Search for the cell housing the specified text and yield its [x, y] center coordinate. 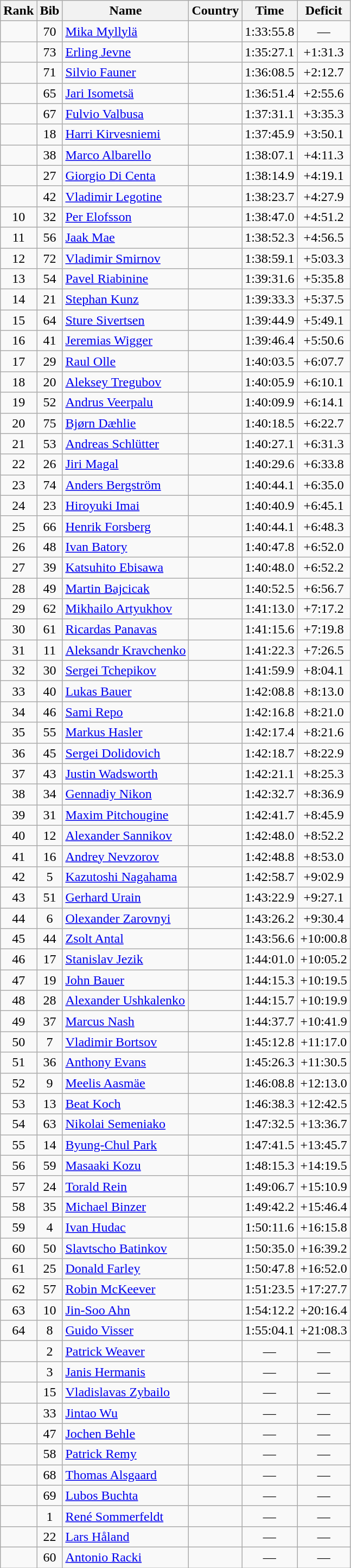
1:42:17.4 [270, 733]
1:33:55.8 [270, 31]
+6:35.0 [323, 485]
+10:00.8 [323, 939]
1:47:41.5 [270, 1145]
Jaak Mae [126, 237]
1:44:15.3 [270, 980]
1:42:58.7 [270, 877]
+4:27.9 [323, 196]
+8:45.9 [323, 815]
Vladislavas Zybailo [126, 1392]
Byung-Chul Park [126, 1145]
Justin Wadsworth [126, 774]
+6:33.8 [323, 464]
Marcus Nash [126, 1021]
7 [50, 1042]
+2:12.7 [323, 73]
+4:19.1 [323, 176]
Patrick Weaver [126, 1351]
+16:52.0 [323, 1269]
+12:42.5 [323, 1104]
1:36:08.5 [270, 73]
+5:03.3 [323, 258]
1:40:47.8 [270, 547]
1:40:05.9 [270, 382]
1:55:04.1 [270, 1331]
+10:19.5 [323, 980]
Raul Olle [126, 361]
Zsolt Antal [126, 939]
Harri Kirvesniemi [126, 134]
1:47:32.5 [270, 1124]
Anders Bergström [126, 485]
Slavtscho Batinkov [126, 1248]
Jin-Soo Ahn [126, 1310]
1:44:37.7 [270, 1021]
Lukas Bauer [126, 691]
+5:35.8 [323, 279]
+10:19.9 [323, 1001]
1:38:23.7 [270, 196]
+5:50.6 [323, 341]
1:42:21.1 [270, 774]
1:54:12.2 [270, 1310]
8 [50, 1331]
Name [126, 11]
+4:56.5 [323, 237]
+6:14.1 [323, 403]
1:40:03.5 [270, 361]
Aleksandr Kravchenko [126, 650]
1:42:16.8 [270, 712]
+13:45.7 [323, 1145]
+20:16.4 [323, 1310]
+7:26.5 [323, 650]
1:43:22.9 [270, 897]
+9:27.1 [323, 897]
5 [50, 877]
1:40:48.0 [270, 567]
1:41:59.9 [270, 671]
+6:56.7 [323, 588]
2 [50, 1351]
1:39:44.9 [270, 320]
+3:35.3 [323, 114]
Andrus Veerpalu [126, 403]
+5:49.1 [323, 320]
Ricardas Panavas [126, 630]
69 [50, 1495]
Martin Bajcicak [126, 588]
Patrick Remy [126, 1454]
1:40:40.9 [270, 506]
John Bauer [126, 980]
1:40:27.1 [270, 444]
Lubos Buchta [126, 1495]
1:50:35.0 [270, 1248]
+13:36.7 [323, 1124]
1:46:08.8 [270, 1083]
Marco Albarello [126, 155]
Silvio Fauner [126, 73]
1:36:51.4 [270, 93]
68 [50, 1475]
+7:19.8 [323, 630]
Anthony Evans [126, 1062]
Vladimir Legotine [126, 196]
Gerhard Urain [126, 897]
Mikhailo Artyukhov [126, 609]
+10:05.2 [323, 960]
+8:21.0 [323, 712]
+10:41.9 [323, 1021]
Donald Farley [126, 1269]
66 [50, 526]
Beat Koch [126, 1104]
Guido Visser [126, 1331]
Ivan Hudac [126, 1227]
1:41:13.0 [270, 609]
Jochen Behle [126, 1434]
+6:31.3 [323, 444]
Pavel Riabinine [126, 279]
1:40:52.5 [270, 588]
Gennadiy Nikon [126, 794]
Stanislav Jezik [126, 960]
1:43:56.6 [270, 939]
+3:50.1 [323, 134]
1:42:18.7 [270, 753]
Vladimir Bortsov [126, 1042]
Jeremias Wigger [126, 341]
1:40:18.5 [270, 423]
+9:30.4 [323, 918]
+2:55.6 [323, 93]
75 [50, 423]
Sergei Dolidovich [126, 753]
Per Elofsson [126, 217]
1:46:38.3 [270, 1104]
+12:13.0 [323, 1083]
+14:19.5 [323, 1165]
+6:10.1 [323, 382]
Lars Håland [126, 1537]
1:42:48.8 [270, 856]
1:42:41.7 [270, 815]
3 [50, 1372]
Deficit [323, 11]
+8:52.2 [323, 835]
René Sommerfeldt [126, 1516]
+8:25.3 [323, 774]
Rank [18, 11]
+11:30.5 [323, 1062]
1:42:08.8 [270, 691]
Olexander Zarovnyi [126, 918]
Maxim Pitchougine [126, 815]
+6:52.2 [323, 567]
+16:39.2 [323, 1248]
1:39:46.4 [270, 341]
Aleksey Tregubov [126, 382]
Alexander Ushkalenko [126, 1001]
74 [50, 485]
Michael Binzer [126, 1207]
+8:13.0 [323, 691]
1:50:11.6 [270, 1227]
Meelis Aasmäe [126, 1083]
1:40:29.6 [270, 464]
Henrik Forsberg [126, 526]
Country [215, 11]
Erling Jevne [126, 52]
1:49:42.2 [270, 1207]
+7:17.2 [323, 609]
Vladimir Smirnov [126, 258]
Stephan Kunz [126, 300]
Andrey Nevzorov [126, 856]
1:38:52.3 [270, 237]
9 [50, 1083]
1:44:15.7 [270, 1001]
73 [50, 52]
+8:53.0 [323, 856]
+4:11.3 [323, 155]
Thomas Alsgaard [126, 1475]
67 [50, 114]
Giorgio Di Centa [126, 176]
1:42:48.0 [270, 835]
1:45:12.8 [270, 1042]
+5:37.5 [323, 300]
Antonio Racki [126, 1557]
1:45:26.3 [270, 1062]
Time [270, 11]
Hiroyuki Imai [126, 506]
+16:15.8 [323, 1227]
+8:04.1 [323, 671]
+1:31.3 [323, 52]
Robin McKeever [126, 1290]
+6:48.3 [323, 526]
1:49:06.7 [270, 1186]
Masaaki Kozu [126, 1165]
Kazutoshi Nagahama [126, 877]
1:38:07.1 [270, 155]
1:39:33.3 [270, 300]
1:37:45.9 [270, 134]
Sami Repo [126, 712]
1:38:59.1 [270, 258]
Ivan Batory [126, 547]
1 [50, 1516]
1:38:47.0 [270, 217]
65 [50, 93]
+6:22.7 [323, 423]
+4:51.2 [323, 217]
4 [50, 1227]
Bjørn Dæhlie [126, 423]
Nikolai Semeniako [126, 1124]
Jintao Wu [126, 1413]
Bib [50, 11]
+8:22.9 [323, 753]
Fulvio Valbusa [126, 114]
+6:07.7 [323, 361]
+8:36.9 [323, 794]
Andreas Schlütter [126, 444]
72 [50, 258]
Katsuhito Ebisawa [126, 567]
1:48:15.3 [270, 1165]
+15:10.9 [323, 1186]
+6:45.1 [323, 506]
+9:02.9 [323, 877]
1:39:31.6 [270, 279]
Janis Hermanis [126, 1372]
+11:17.0 [323, 1042]
1:50:47.8 [270, 1269]
71 [50, 73]
+8:21.6 [323, 733]
Sture Sivertsen [126, 320]
1:40:09.9 [270, 403]
6 [50, 918]
Jiri Magal [126, 464]
1:35:27.1 [270, 52]
1:41:22.3 [270, 650]
1:51:23.5 [270, 1290]
Jari Isometsä [126, 93]
1:37:31.1 [270, 114]
Alexander Sannikov [126, 835]
1:41:15.6 [270, 630]
+6:52.0 [323, 547]
Mika Myllylä [126, 31]
1:44:01.0 [270, 960]
Torald Rein [126, 1186]
Markus Hasler [126, 733]
+17:27.7 [323, 1290]
+15:46.4 [323, 1207]
1:38:14.9 [270, 176]
1:42:32.7 [270, 794]
70 [50, 31]
1:43:26.2 [270, 918]
Sergei Tchepikov [126, 671]
+21:08.3 [323, 1331]
